Determine the (x, y) coordinate at the center of the cell enclosing the given text.  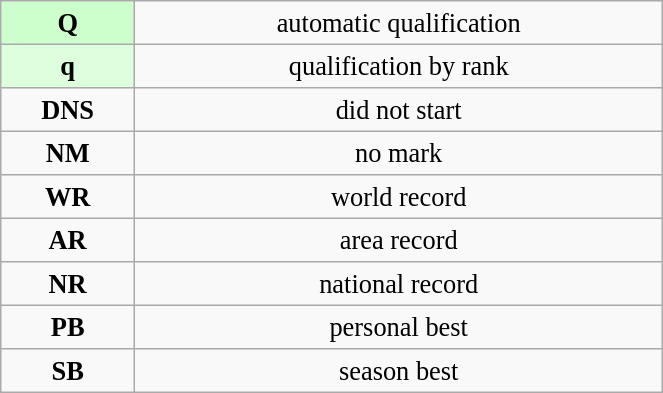
DNS (68, 109)
did not start (399, 109)
Q (68, 22)
world record (399, 197)
automatic qualification (399, 22)
WR (68, 197)
AR (68, 240)
season best (399, 371)
PB (68, 327)
national record (399, 284)
NM (68, 153)
no mark (399, 153)
q (68, 66)
SB (68, 371)
NR (68, 284)
personal best (399, 327)
area record (399, 240)
qualification by rank (399, 66)
